Return the (x, y) coordinate for the center point of the cell that contains the specified text.  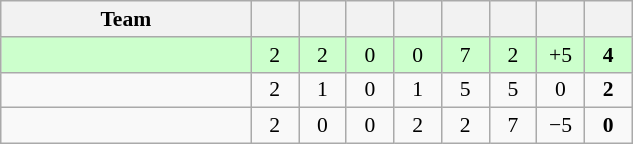
−5 (561, 126)
+5 (561, 55)
4 (608, 55)
Team (126, 19)
